Identify which cell holds the provided text, then report its (X, Y) central coordinate. 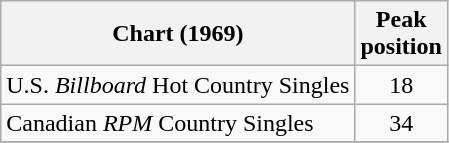
Chart (1969) (178, 34)
Canadian RPM Country Singles (178, 123)
18 (401, 85)
U.S. Billboard Hot Country Singles (178, 85)
34 (401, 123)
Peakposition (401, 34)
